Find where the given text appears and provide that cell's center as [x, y] coordinate. 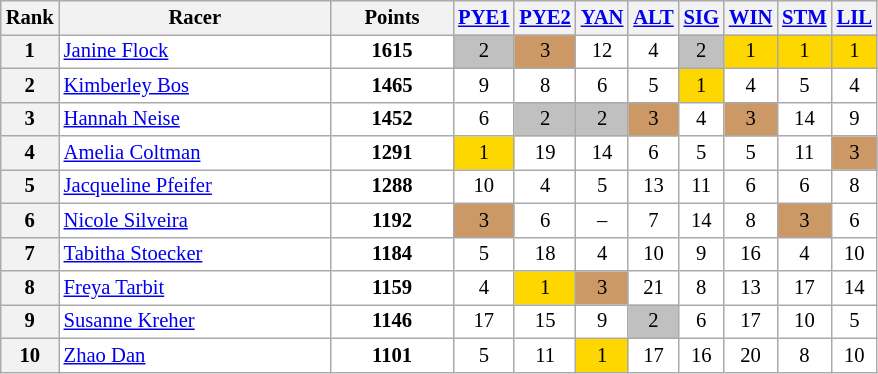
PYE1 [484, 17]
WIN [750, 17]
20 [750, 355]
Janine Flock [195, 51]
STM [804, 17]
SIG [702, 17]
Susanne Kreher [195, 321]
Racer [195, 17]
Zhao Dan [195, 355]
Nicole Silveira [195, 220]
18 [544, 254]
Jacqueline Pfeifer [195, 186]
Rank [30, 17]
1184 [392, 254]
Tabitha Stoecker [195, 254]
1452 [392, 119]
Kimberley Bos [195, 85]
21 [653, 287]
YAN [602, 17]
– [602, 220]
Points [392, 17]
1192 [392, 220]
Hannah Neise [195, 119]
ALT [653, 17]
Freya Tarbit [195, 287]
12 [602, 51]
1159 [392, 287]
1291 [392, 153]
1465 [392, 85]
LIL [854, 17]
15 [544, 321]
1146 [392, 321]
1101 [392, 355]
Amelia Coltman [195, 153]
19 [544, 153]
1615 [392, 51]
1288 [392, 186]
PYE2 [544, 17]
